Return [x, y] of the center of cell containing provided text 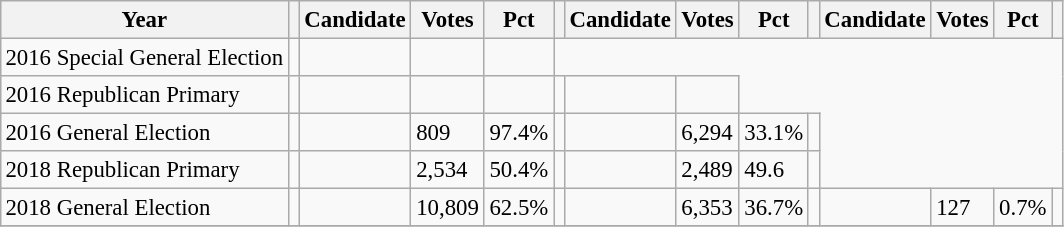
Year [144, 20]
10,809 [448, 208]
97.4% [518, 133]
2016 Republican Primary [144, 95]
50.4% [518, 170]
809 [448, 133]
2,534 [448, 170]
36.7% [774, 208]
2018 General Election [144, 208]
49.6 [774, 170]
127 [962, 208]
2018 Republican Primary [144, 170]
2016 General Election [144, 133]
6,353 [708, 208]
62.5% [518, 208]
0.7% [1023, 208]
6,294 [708, 133]
2,489 [708, 170]
2016 Special General Election [144, 57]
33.1% [774, 133]
